From the cell containing the given text, extract its center point as (X, Y) coordinate. 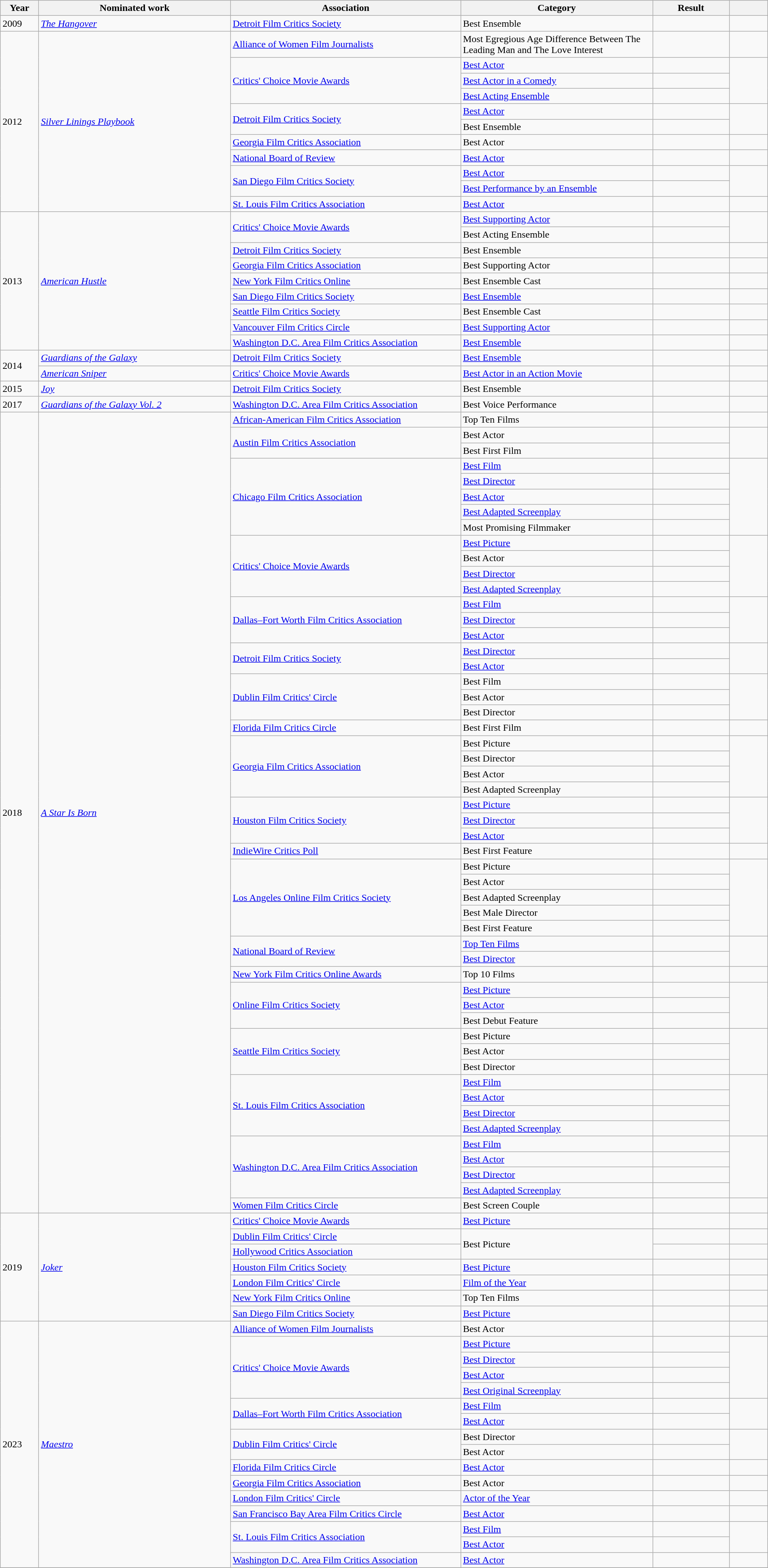
Best Male Director (557, 913)
Year (19, 8)
Silver Linings Playbook (134, 121)
Film of the Year (557, 1283)
Los Angeles Online Film Critics Society (346, 897)
Most Egregious Age Difference Between The Leading Man and The Love Interest (557, 45)
Top 10 Films (557, 974)
A Star Is Born (134, 812)
Best Performance by an Ensemble (557, 188)
Hollywood Critics Association (346, 1252)
Guardians of the Galaxy Vol. 2 (134, 404)
Austin Film Critics Association (346, 443)
Association (346, 8)
2017 (19, 404)
2019 (19, 1267)
2018 (19, 812)
Actor of the Year (557, 1498)
Joker (134, 1267)
Nominated work (134, 8)
2014 (19, 366)
Vancouver Film Critics Circle (346, 327)
Maestro (134, 1445)
New York Film Critics Online Awards (346, 974)
Best Actor in an Action Movie (557, 373)
Best Debut Feature (557, 1021)
Joy (134, 389)
Best Screen Couple (557, 1206)
American Sniper (134, 373)
American Hustle (134, 281)
Result (691, 8)
Category (557, 8)
Best Actor in a Comedy (557, 81)
2009 (19, 23)
2023 (19, 1445)
Chicago Film Critics Association (346, 497)
Guardians of the Galaxy (134, 358)
The Hangover (134, 23)
Online Film Critics Society (346, 1005)
San Francisco Bay Area Film Critics Circle (346, 1514)
IndieWire Critics Poll (346, 851)
2015 (19, 389)
Best Original Screenplay (557, 1390)
Best Voice Performance (557, 404)
2013 (19, 281)
Most Promising Filmmaker (557, 528)
African-American Film Critics Association (346, 419)
Women Film Critics Circle (346, 1206)
2012 (19, 121)
